Return [x, y] of the center of cell containing provided text 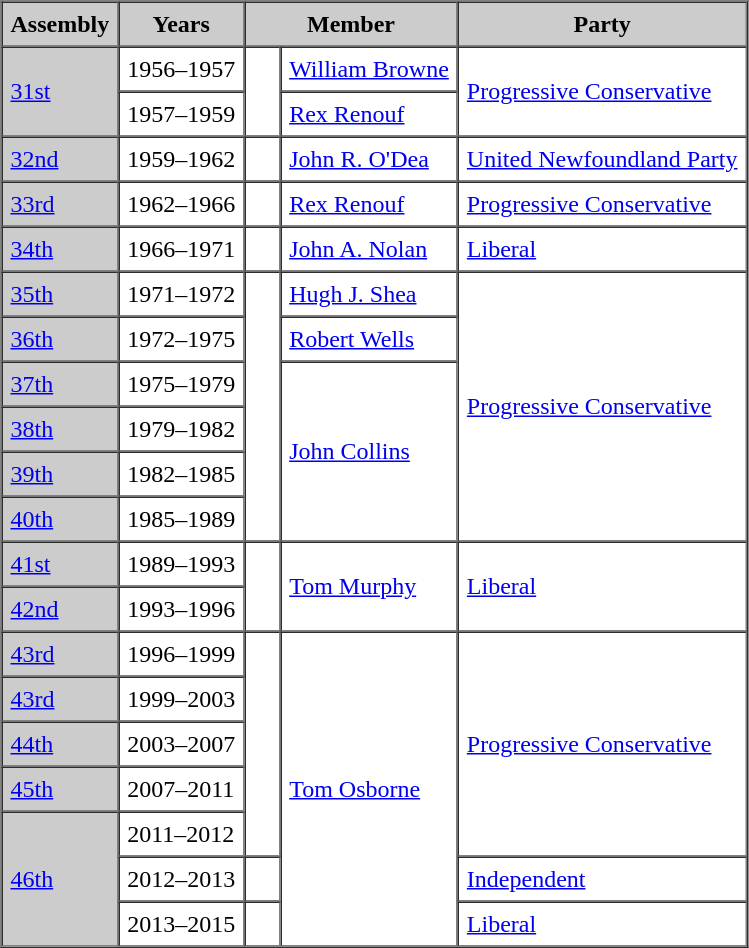
2013–2015 [181, 924]
John R. O'Dea [369, 158]
46th [60, 880]
45th [60, 788]
41st [60, 564]
33rd [60, 204]
1966–1971 [181, 248]
37th [60, 384]
39th [60, 474]
United Newfoundland Party [602, 158]
38th [60, 428]
1959–1962 [181, 158]
William Browne [369, 68]
Member [351, 24]
1975–1979 [181, 384]
1982–1985 [181, 474]
32nd [60, 158]
2011–2012 [181, 834]
1999–2003 [181, 698]
1979–1982 [181, 428]
1957–1959 [181, 114]
John A. Nolan [369, 248]
1993–1996 [181, 608]
Robert Wells [369, 338]
1996–1999 [181, 654]
Independent [602, 878]
2007–2011 [181, 788]
Tom Murphy [369, 587]
1972–1975 [181, 338]
1962–1966 [181, 204]
2003–2007 [181, 744]
2012–2013 [181, 878]
44th [60, 744]
36th [60, 338]
Party [602, 24]
Years [181, 24]
1985–1989 [181, 518]
42nd [60, 608]
1956–1957 [181, 68]
34th [60, 248]
Hugh J. Shea [369, 294]
John Collins [369, 452]
35th [60, 294]
Assembly [60, 24]
Tom Osborne [369, 790]
1989–1993 [181, 564]
40th [60, 518]
31st [60, 91]
1971–1972 [181, 294]
